Locate the cell with the specified text and output its (x, y) center coordinate. 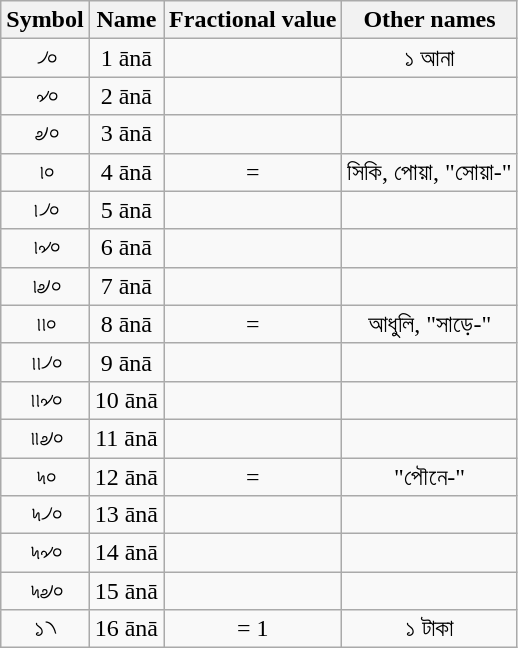
= 1 (253, 629)
৷৶৹ (45, 286)
৵৹ (45, 96)
১ আনা (430, 58)
৷৹ (45, 172)
৸৶৹ (45, 591)
15 ānā (126, 591)
৸৴৹ (45, 515)
৴৹ (45, 58)
৷৷৵৹ (45, 400)
১ টাকা (430, 629)
6 ānā (126, 248)
৸৹ (45, 477)
৸৵৹ (45, 553)
3 ānā (126, 134)
12 ānā (126, 477)
৶৹ (45, 134)
"পৌনে-" (430, 477)
৷৴৹ (45, 210)
Name (126, 20)
1 ānā (126, 58)
১৲ (45, 629)
7 ānā (126, 286)
8 ānā (126, 324)
10 ānā (126, 400)
Fractional value (253, 20)
সিকি, পোয়া, "সোয়া-" (430, 172)
4 ānā (126, 172)
৷৷৹ (45, 324)
আধুলি, "সাড়ে-" (430, 324)
14 ānā (126, 553)
2 ānā (126, 96)
11 ānā (126, 438)
৷৷৶৹ (45, 438)
৷৵৹ (45, 248)
Symbol (45, 20)
৷৷৴৹ (45, 362)
Other names (430, 20)
13 ānā (126, 515)
16 ānā (126, 629)
5 ānā (126, 210)
9 ānā (126, 362)
